Detect which cell encompasses the target text, then output its [x, y] center coordinate. 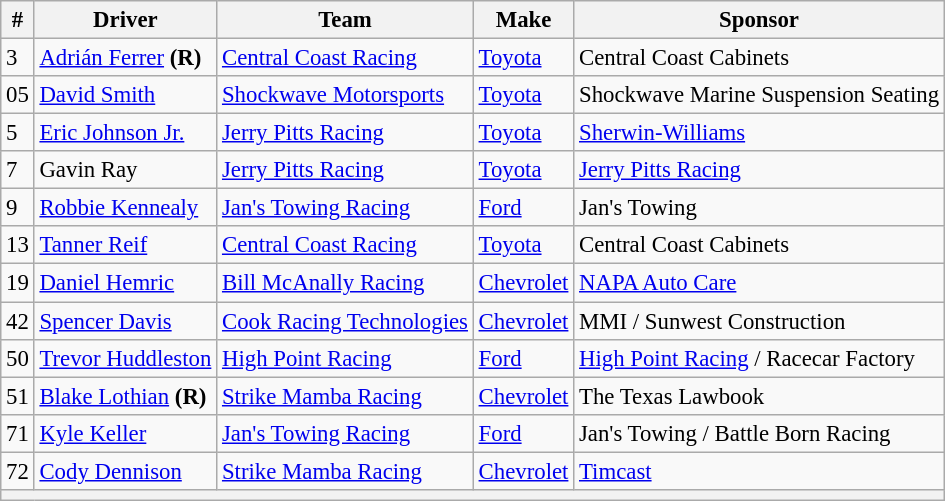
Sponsor [760, 20]
Tanner Reif [126, 245]
7 [18, 170]
Spencer Davis [126, 321]
David Smith [126, 95]
Adrián Ferrer (R) [126, 58]
51 [18, 396]
Gavin Ray [126, 170]
Cook Racing Technologies [346, 321]
19 [18, 283]
# [18, 20]
Trevor Huddleston [126, 358]
05 [18, 95]
3 [18, 58]
71 [18, 433]
50 [18, 358]
NAPA Auto Care [760, 283]
Jan's Towing / Battle Born Racing [760, 433]
Shockwave Motorsports [346, 95]
Driver [126, 20]
13 [18, 245]
9 [18, 208]
Kyle Keller [126, 433]
Eric Johnson Jr. [126, 133]
High Point Racing [346, 358]
Shockwave Marine Suspension Seating [760, 95]
Jan's Towing [760, 208]
Make [523, 20]
Cody Dennison [126, 471]
Timcast [760, 471]
MMI / Sunwest Construction [760, 321]
72 [18, 471]
Bill McAnally Racing [346, 283]
Sherwin-Williams [760, 133]
5 [18, 133]
Daniel Hemric [126, 283]
Blake Lothian (R) [126, 396]
42 [18, 321]
The Texas Lawbook [760, 396]
Team [346, 20]
High Point Racing / Racecar Factory [760, 358]
Robbie Kennealy [126, 208]
